Provide the (X, Y) coordinate of the cell's center where the given text is located.  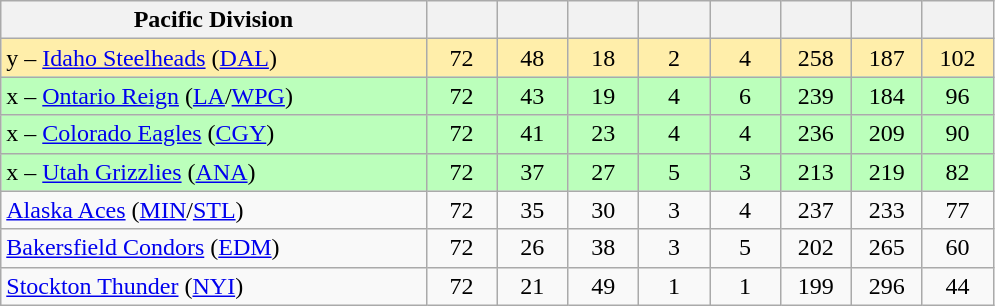
26 (532, 248)
x – Ontario Reign (LA/WPG) (214, 96)
237 (816, 210)
44 (958, 286)
236 (816, 134)
239 (816, 96)
77 (958, 210)
Alaska Aces (MIN/STL) (214, 210)
6 (746, 96)
19 (604, 96)
265 (886, 248)
Pacific Division (214, 20)
187 (886, 58)
202 (816, 248)
48 (532, 58)
38 (604, 248)
2 (674, 58)
49 (604, 286)
18 (604, 58)
21 (532, 286)
41 (532, 134)
30 (604, 210)
y – Idaho Steelheads (DAL) (214, 58)
184 (886, 96)
37 (532, 172)
90 (958, 134)
233 (886, 210)
60 (958, 248)
213 (816, 172)
Bakersfield Condors (EDM) (214, 248)
102 (958, 58)
258 (816, 58)
209 (886, 134)
82 (958, 172)
x – Colorado Eagles (CGY) (214, 134)
96 (958, 96)
43 (532, 96)
23 (604, 134)
Stockton Thunder (NYI) (214, 286)
296 (886, 286)
199 (816, 286)
35 (532, 210)
27 (604, 172)
x – Utah Grizzlies (ANA) (214, 172)
219 (886, 172)
